Detect which cell encompasses the target text, then output its [X, Y] center coordinate. 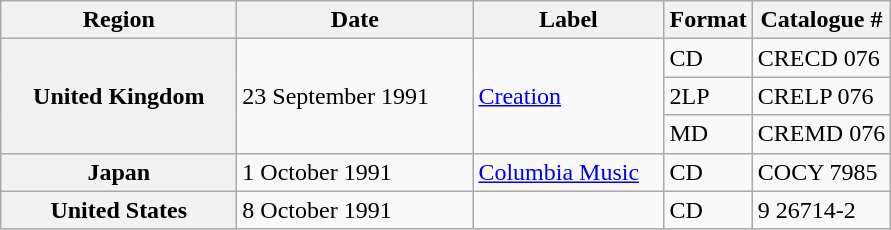
CRECD 076 [821, 58]
9 26714-2 [821, 210]
Japan [119, 172]
COCY 7985 [821, 172]
Columbia Music [568, 172]
2LP [708, 96]
MD [708, 134]
1 October 1991 [355, 172]
CREMD 076 [821, 134]
8 October 1991 [355, 210]
CRELP 076 [821, 96]
Date [355, 20]
Format [708, 20]
United Kingdom [119, 96]
Label [568, 20]
Region [119, 20]
Creation [568, 96]
Catalogue # [821, 20]
23 September 1991 [355, 96]
United States [119, 210]
